For the text-containing cell, return its midpoint in (x, y) coordinate format. 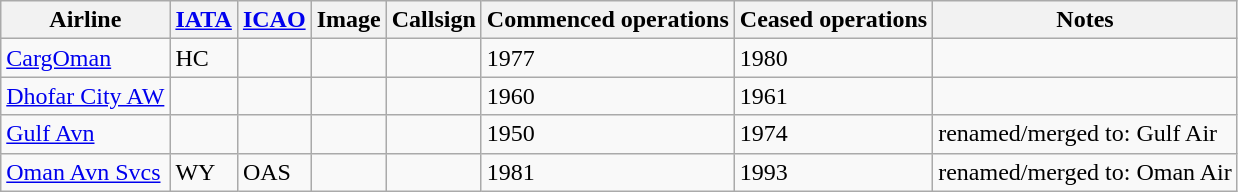
Commenced operations (608, 20)
Callsign (434, 20)
1980 (833, 58)
Image (348, 20)
Notes (1086, 20)
1993 (833, 172)
renamed/merged to: Oman Air (1086, 172)
Airline (86, 20)
ICAO (274, 20)
1981 (608, 172)
1977 (608, 58)
1961 (833, 96)
renamed/merged to: Gulf Air (1086, 134)
1960 (608, 96)
Ceased operations (833, 20)
WY (204, 172)
Dhofar City AW (86, 96)
Oman Avn Svcs (86, 172)
CargOman (86, 58)
HC (204, 58)
Gulf Avn (86, 134)
1950 (608, 134)
OAS (274, 172)
1974 (833, 134)
IATA (204, 20)
